For the text-containing cell, return its midpoint in (X, Y) coordinate format. 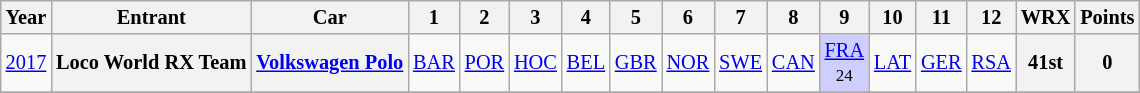
Points (1107, 17)
Entrant (151, 17)
BAR (434, 63)
4 (586, 17)
6 (688, 17)
Volkswagen Polo (330, 63)
11 (941, 17)
0 (1107, 63)
8 (794, 17)
CAN (794, 63)
GER (941, 63)
GBR (636, 63)
2 (484, 17)
3 (536, 17)
LAT (892, 63)
Car (330, 17)
SWE (740, 63)
10 (892, 17)
1 (434, 17)
12 (990, 17)
RSA (990, 63)
POR (484, 63)
BEL (586, 63)
NOR (688, 63)
9 (844, 17)
41st (1046, 63)
HOC (536, 63)
5 (636, 17)
Year (26, 17)
2017 (26, 63)
7 (740, 17)
Loco World RX Team (151, 63)
FRA24 (844, 63)
WRX (1046, 17)
